Identify which cell holds the provided text, then report its [x, y] central coordinate. 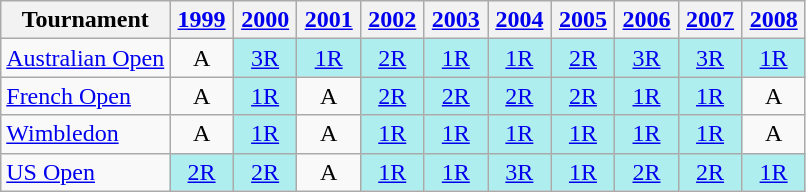
2005 [583, 20]
1999 [202, 20]
Tournament [86, 20]
2003 [456, 20]
US Open [86, 172]
Australian Open [86, 58]
2001 [329, 20]
2002 [392, 20]
2000 [265, 20]
2007 [710, 20]
2008 [774, 20]
2004 [520, 20]
Wimbledon [86, 134]
2006 [647, 20]
French Open [86, 96]
